For the text-containing cell, return its midpoint in (X, Y) coordinate format. 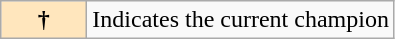
† (44, 20)
Indicates the current champion (241, 20)
